Extract the (X, Y) coordinate from the center of the cell holding the provided text.  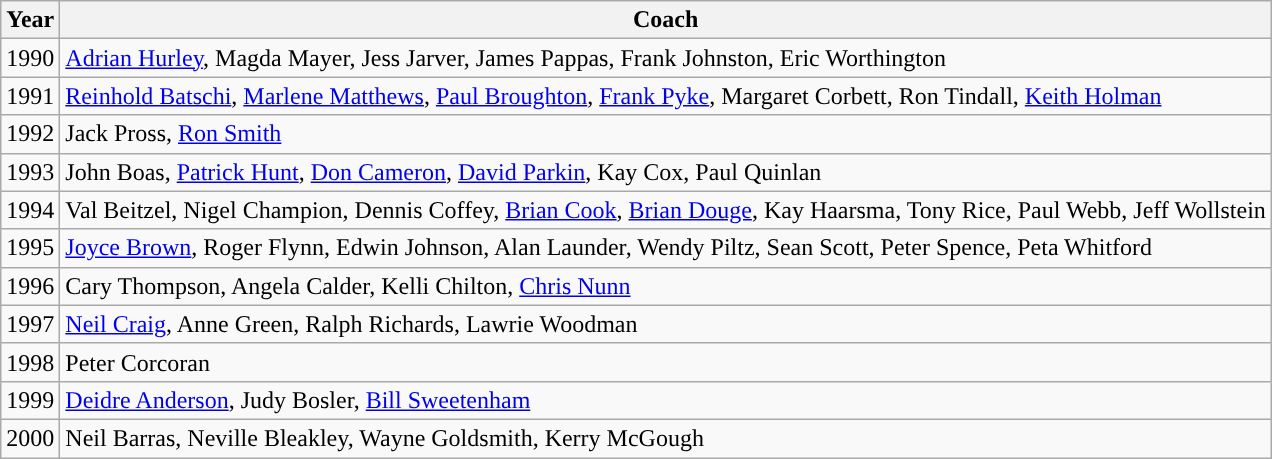
2000 (30, 438)
1997 (30, 324)
John Boas, Patrick Hunt, Don Cameron, David Parkin, Kay Cox, Paul Quinlan (666, 172)
Deidre Anderson, Judy Bosler, Bill Sweetenham (666, 400)
Peter Corcoran (666, 362)
Neil Barras, Neville Bleakley, Wayne Goldsmith, Kerry McGough (666, 438)
1994 (30, 210)
Val Beitzel, Nigel Champion, Dennis Coffey, Brian Cook, Brian Douge, Kay Haarsma, Tony Rice, Paul Webb, Jeff Wollstein (666, 210)
Joyce Brown, Roger Flynn, Edwin Johnson, Alan Launder, Wendy Piltz, Sean Scott, Peter Spence, Peta Whitford (666, 248)
1999 (30, 400)
Year (30, 20)
Neil Craig, Anne Green, Ralph Richards, Lawrie Woodman (666, 324)
Coach (666, 20)
1998 (30, 362)
1992 (30, 134)
Jack Pross, Ron Smith (666, 134)
Cary Thompson, Angela Calder, Kelli Chilton, Chris Nunn (666, 286)
1991 (30, 96)
1996 (30, 286)
Reinhold Batschi, Marlene Matthews, Paul Broughton, Frank Pyke, Margaret Corbett, Ron Tindall, Keith Holman (666, 96)
1995 (30, 248)
1993 (30, 172)
1990 (30, 58)
Adrian Hurley, Magda Mayer, Jess Jarver, James Pappas, Frank Johnston, Eric Worthington (666, 58)
